Return [X, Y] of the center of cell containing provided text 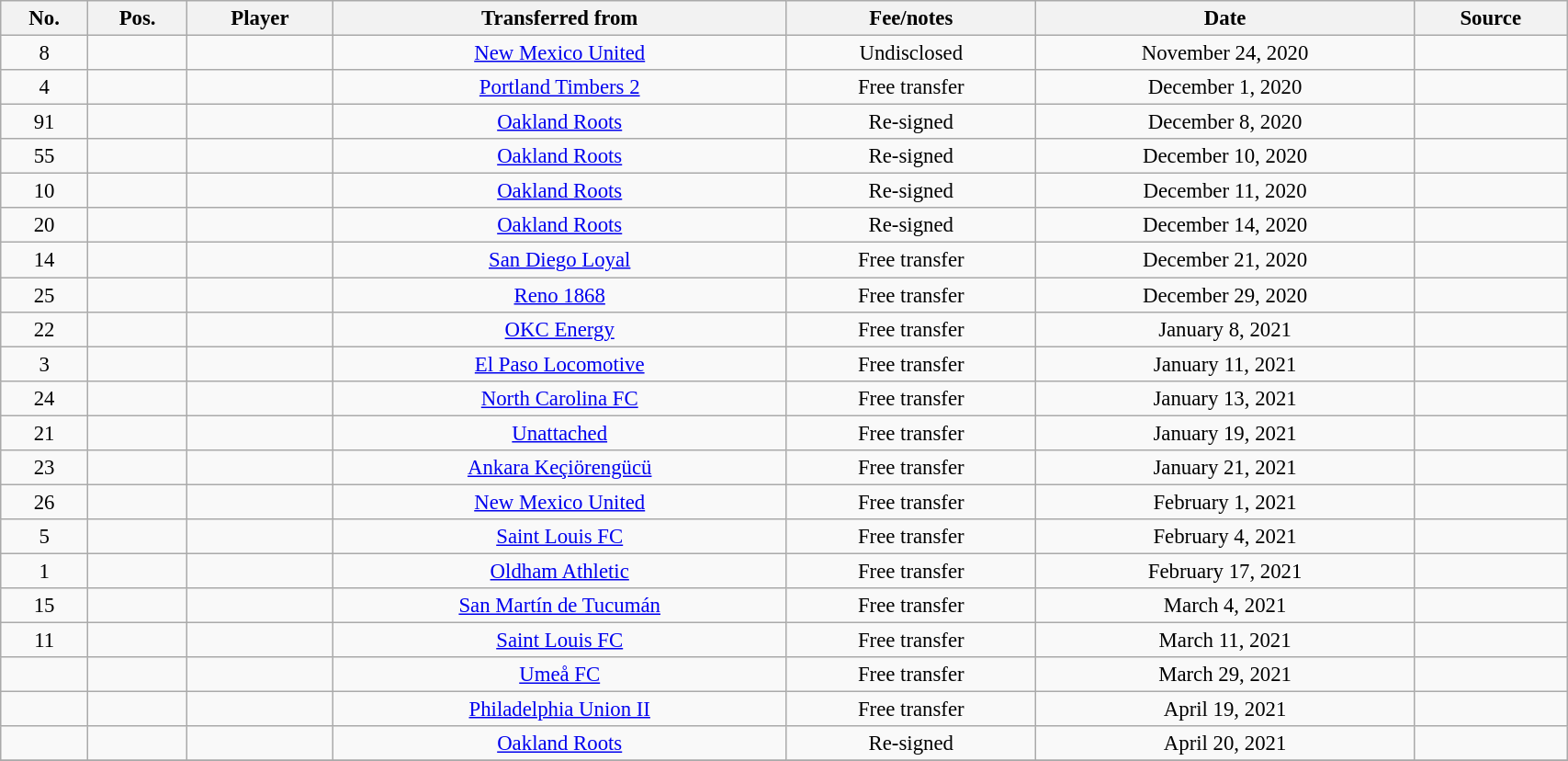
April 19, 2021 [1224, 710]
San Diego Loyal [559, 260]
24 [44, 398]
January 8, 2021 [1224, 329]
February 4, 2021 [1224, 537]
March 11, 2021 [1224, 641]
21 [44, 433]
22 [44, 329]
OKC Energy [559, 329]
January 21, 2021 [1224, 468]
11 [44, 641]
No. [44, 18]
Ankara Keçiörengücü [559, 468]
December 21, 2020 [1224, 260]
10 [44, 191]
Oldham Athletic [559, 571]
February 1, 2021 [1224, 502]
March 29, 2021 [1224, 675]
3 [44, 364]
January 19, 2021 [1224, 433]
Player [260, 18]
El Paso Locomotive [559, 364]
January 13, 2021 [1224, 398]
December 10, 2020 [1224, 156]
25 [44, 295]
December 29, 2020 [1224, 295]
January 11, 2021 [1224, 364]
Reno 1868 [559, 295]
Portland Timbers 2 [559, 87]
Transferred from [559, 18]
Unattached [559, 433]
San Martín de Tucumán [559, 606]
North Carolina FC [559, 398]
91 [44, 122]
December 8, 2020 [1224, 122]
1 [44, 571]
55 [44, 156]
Philadelphia Union II [559, 710]
March 4, 2021 [1224, 606]
Source [1491, 18]
November 24, 2020 [1224, 53]
April 20, 2021 [1224, 744]
December 11, 2020 [1224, 191]
8 [44, 53]
15 [44, 606]
26 [44, 502]
December 14, 2020 [1224, 225]
23 [44, 468]
December 1, 2020 [1224, 87]
20 [44, 225]
Umeå FC [559, 675]
Pos. [137, 18]
Fee/notes [911, 18]
February 17, 2021 [1224, 571]
Undisclosed [911, 53]
14 [44, 260]
Date [1224, 18]
5 [44, 537]
4 [44, 87]
